Find where the given text appears and provide that cell's center as [x, y] coordinate. 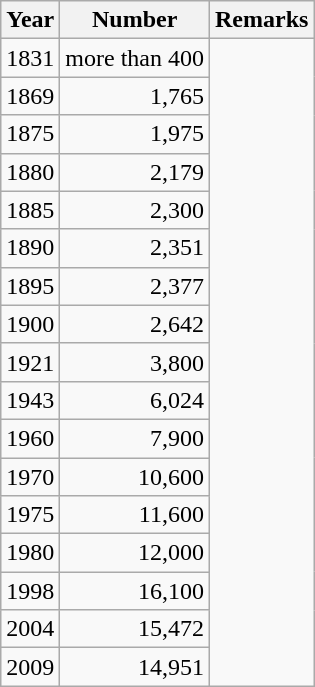
Remarks [262, 20]
Number [135, 20]
1885 [30, 210]
1970 [30, 477]
1980 [30, 553]
10,600 [135, 477]
11,600 [135, 515]
1921 [30, 362]
1875 [30, 134]
1831 [30, 58]
16,100 [135, 591]
1943 [30, 400]
1,975 [135, 134]
Year [30, 20]
1895 [30, 286]
2,300 [135, 210]
2,642 [135, 324]
2,351 [135, 248]
more than 400 [135, 58]
1960 [30, 438]
3,800 [135, 362]
7,900 [135, 438]
12,000 [135, 553]
1890 [30, 248]
1998 [30, 591]
1,765 [135, 96]
2,377 [135, 286]
1975 [30, 515]
1900 [30, 324]
6,024 [135, 400]
2004 [30, 629]
1880 [30, 172]
15,472 [135, 629]
1869 [30, 96]
2,179 [135, 172]
2009 [30, 667]
14,951 [135, 667]
